Determine the (X, Y) coordinate at the center of the cell enclosing the given text.  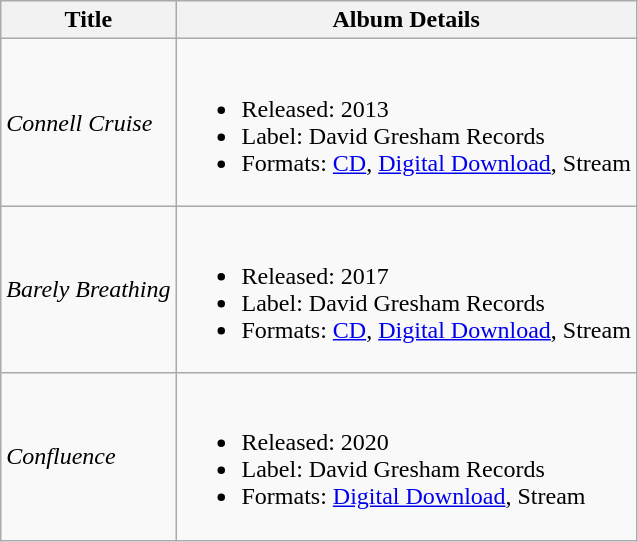
Title (88, 20)
Connell Cruise (88, 122)
Released: 2017Label: David Gresham RecordsFormats: CD, Digital Download, Stream (406, 290)
Album Details (406, 20)
Released: 2013Label: David Gresham RecordsFormats: CD, Digital Download, Stream (406, 122)
Confluence (88, 456)
Barely Breathing (88, 290)
Released: 2020Label: David Gresham RecordsFormats: Digital Download, Stream (406, 456)
